Detect which cell encompasses the target text, then output its (X, Y) center coordinate. 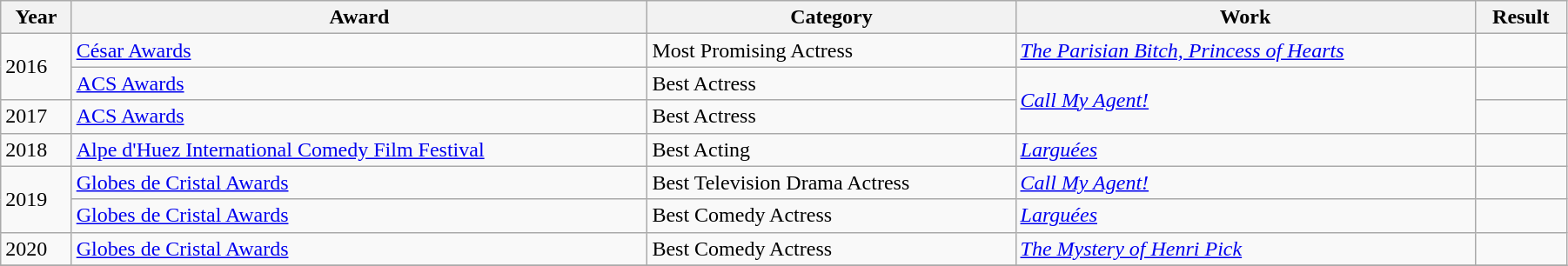
2016 (37, 67)
Best Acting (832, 150)
Award (359, 17)
César Awards (359, 50)
2018 (37, 150)
2019 (37, 199)
Best Television Drama Actress (832, 183)
2017 (37, 116)
Year (37, 17)
The Mystery of Henri Pick (1245, 249)
Work (1245, 17)
Most Promising Actress (832, 50)
Result (1521, 17)
The Parisian Bitch, Princess of Hearts (1245, 50)
Category (832, 17)
2020 (37, 249)
Alpe d'Huez International Comedy Film Festival (359, 150)
